Determine the (X, Y) coordinate at the center of the cell enclosing the given text.  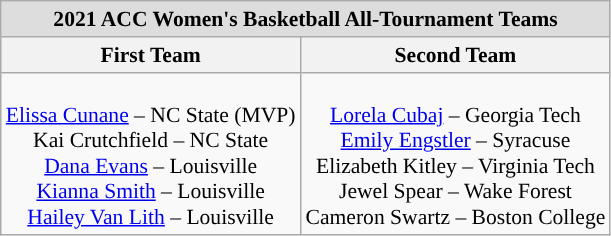
Elissa Cunane – NC State (MVP) Kai Crutchfield – NC State Dana Evans – Louisville Kianna Smith – Louisville Hailey Van Lith – Louisville (151, 154)
First Team (151, 55)
2021 ACC Women's Basketball All-Tournament Teams (306, 19)
Second Team (455, 55)
Lorela Cubaj – Georgia Tech Emily Engstler – Syracuse Elizabeth Kitley – Virginia Tech Jewel Spear – Wake Forest Cameron Swartz – Boston College (455, 154)
